Detect which cell encompasses the target text, then output its [X, Y] center coordinate. 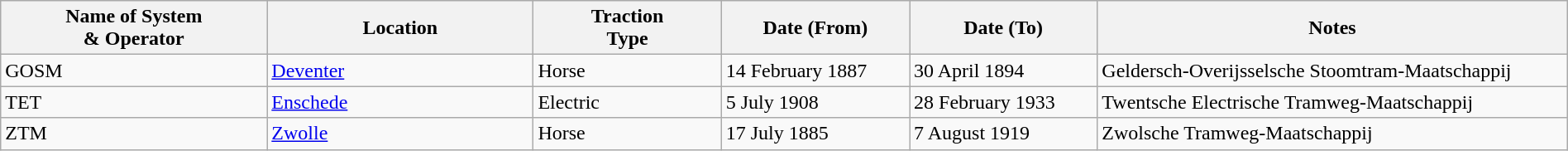
Zwolle [400, 134]
TractionType [627, 28]
TET [134, 102]
Zwolsche Tramweg-Maatschappij [1332, 134]
28 February 1933 [1004, 102]
Deventer [400, 71]
Enschede [400, 102]
5 July 1908 [815, 102]
GOSM [134, 71]
Twentsche Electrische Tramweg-Maatschappij [1332, 102]
Date (From) [815, 28]
Name of System& Operator [134, 28]
Geldersch-Overijsselsche Stoomtram-Maatschappij [1332, 71]
30 April 1894 [1004, 71]
Notes [1332, 28]
Location [400, 28]
Date (To) [1004, 28]
17 July 1885 [815, 134]
14 February 1887 [815, 71]
ZTM [134, 134]
Electric [627, 102]
7 August 1919 [1004, 134]
